Extract the [X, Y] coordinate from the center of the cell holding the provided text.  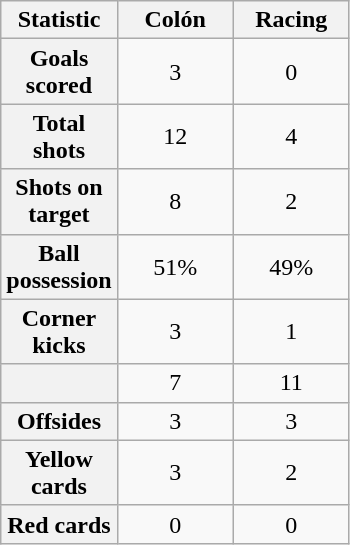
11 [291, 383]
49% [291, 266]
Colón [175, 20]
8 [175, 202]
Statistic [59, 20]
1 [291, 332]
Red cards [59, 524]
Ball possession [59, 266]
7 [175, 383]
Yellow cards [59, 472]
12 [175, 136]
Total shots [59, 136]
Offsides [59, 421]
Corner kicks [59, 332]
4 [291, 136]
Racing [291, 20]
Shots on target [59, 202]
51% [175, 266]
Goals scored [59, 72]
